Extract the [X, Y] coordinate from the center of the cell holding the provided text.  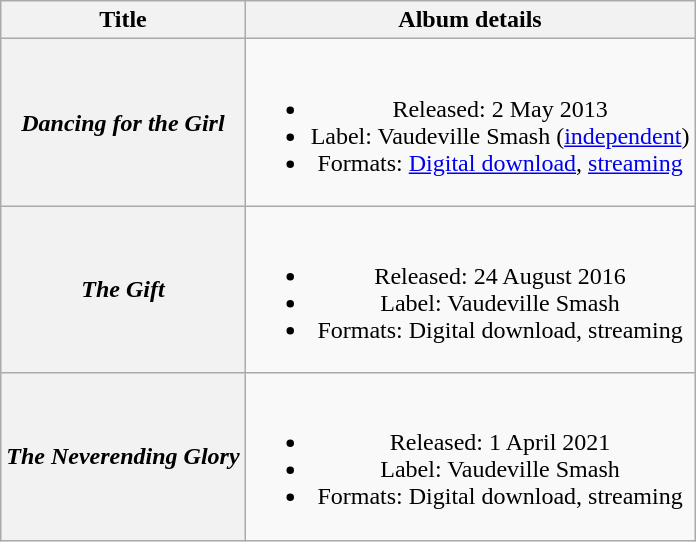
Album details [470, 20]
Title [123, 20]
The Gift [123, 290]
Released: 2 May 2013Label: Vaudeville Smash (independent)Formats: Digital download, streaming [470, 122]
The Neverending Glory [123, 456]
Released: 24 August 2016Label: Vaudeville SmashFormats: Digital download, streaming [470, 290]
Dancing for the Girl [123, 122]
Released: 1 April 2021Label: Vaudeville SmashFormats: Digital download, streaming [470, 456]
